Extract the (X, Y) coordinate from the center of the cell holding the provided text.  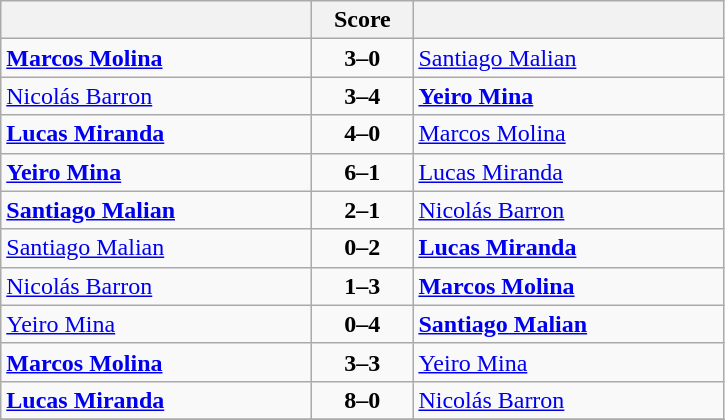
1–3 (362, 286)
0–2 (362, 248)
Score (362, 20)
2–1 (362, 210)
4–0 (362, 134)
3–4 (362, 96)
3–0 (362, 58)
0–4 (362, 324)
8–0 (362, 400)
6–1 (362, 172)
3–3 (362, 362)
